Provide the (X, Y) coordinate of the cell's center where the given text is located.  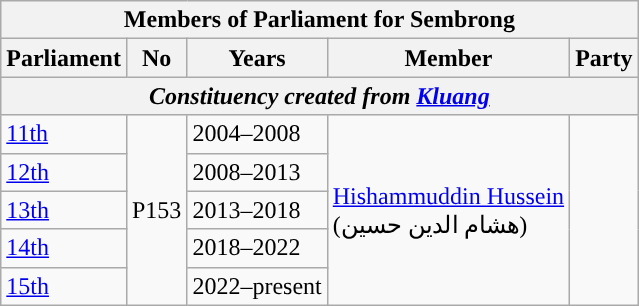
Constituency created from Kluang (320, 96)
Members of Parliament for Sembrong (320, 20)
No (156, 58)
Hishammuddin Hussein (هشام الدين حسين‎) (448, 210)
Years (257, 58)
Parliament (64, 58)
15th (64, 286)
2004–2008 (257, 134)
11th (64, 134)
2022–present (257, 286)
14th (64, 248)
13th (64, 210)
12th (64, 172)
2008–2013 (257, 172)
Member (448, 58)
Party (604, 58)
2013–2018 (257, 210)
P153 (156, 210)
2018–2022 (257, 248)
